Return (x, y) of the center of cell containing provided text 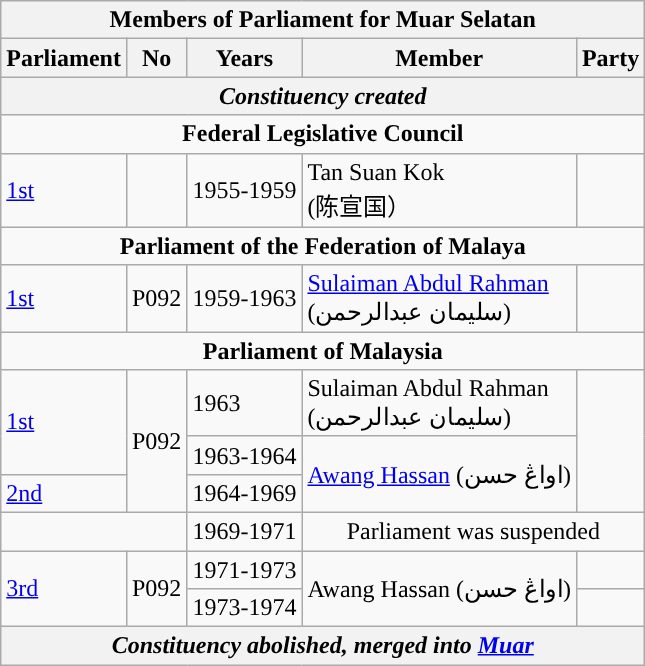
1964-1969 (244, 493)
Members of Parliament for Muar Selatan (323, 20)
3rd (64, 588)
Parliament of Malaysia (323, 351)
1963-1964 (244, 455)
Tan Suan Kok (陈宣国） (439, 190)
1959-1963 (244, 298)
1955-1959 (244, 190)
Member (439, 58)
Parliament (64, 58)
No (156, 58)
1963 (244, 404)
Party (610, 58)
Constituency created (323, 96)
1971-1973 (244, 569)
Constituency abolished, merged into Muar (323, 646)
2nd (64, 493)
Parliament of the Federation of Malaya (323, 246)
Parliament was suspended (474, 531)
Federal Legislative Council (323, 134)
1969-1971 (244, 531)
Years (244, 58)
1973-1974 (244, 608)
